Locate the cell with the specified text and output its (x, y) center coordinate. 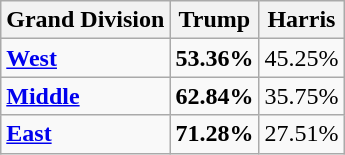
62.84% (214, 96)
71.28% (214, 134)
Middle (86, 96)
45.25% (302, 58)
West (86, 58)
53.36% (214, 58)
Harris (302, 20)
27.51% (302, 134)
35.75% (302, 96)
East (86, 134)
Trump (214, 20)
Grand Division (86, 20)
